Return the (X, Y) coordinate for the center point of the cell that contains the specified text.  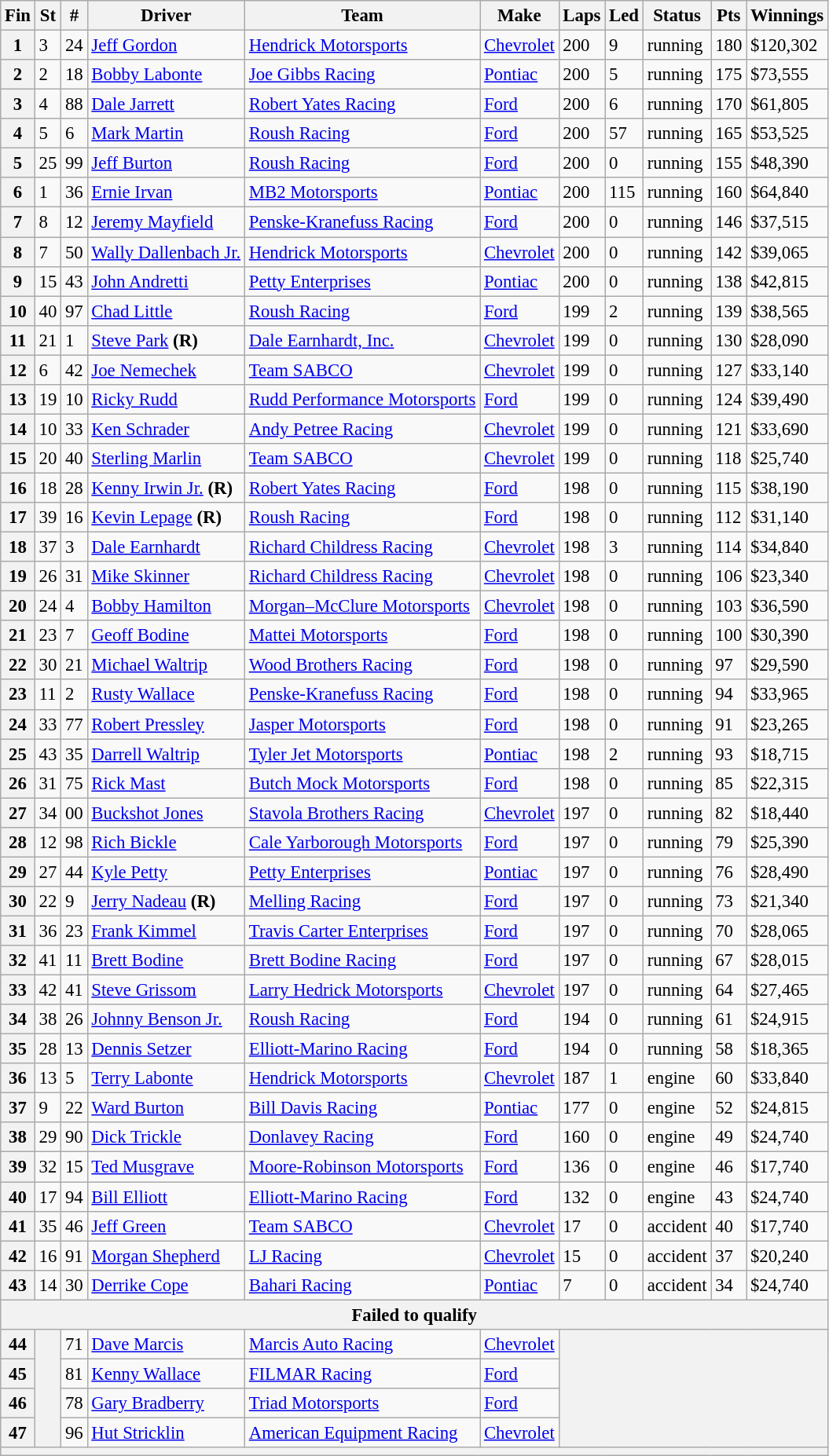
Buckshot Jones (166, 813)
114 (729, 547)
$33,140 (787, 370)
60 (729, 1078)
187 (581, 1078)
$18,365 (787, 1049)
Moore-Robinson Motorsports (361, 1167)
Status (677, 16)
Rick Mast (166, 783)
Make (519, 16)
Travis Carter Enterprises (361, 931)
70 (729, 931)
Dale Earnhardt (166, 547)
45 (18, 1374)
77 (74, 724)
Steve Grissom (166, 990)
Robert Pressley (166, 724)
Derrike Cope (166, 1285)
Sterling Marlin (166, 459)
$34,840 (787, 547)
50 (74, 252)
$25,390 (787, 843)
St (47, 16)
Kevin Lepage (R) (166, 518)
81 (74, 1374)
132 (581, 1197)
73 (729, 902)
$24,915 (787, 1019)
$22,315 (787, 783)
99 (74, 163)
82 (729, 813)
64 (729, 990)
146 (729, 222)
52 (729, 1108)
# (74, 16)
Butch Mock Motorsports (361, 783)
106 (729, 576)
$48,390 (787, 163)
Triad Motorsports (361, 1403)
61 (729, 1019)
96 (74, 1432)
Ted Musgrave (166, 1167)
$33,690 (787, 429)
180 (729, 46)
Morgan Shepherd (166, 1256)
Kenny Irwin Jr. (R) (166, 488)
Kyle Petty (166, 872)
Mike Skinner (166, 576)
Donlavey Racing (361, 1138)
67 (729, 960)
Bill Davis Racing (361, 1108)
165 (729, 134)
$53,525 (787, 134)
155 (729, 163)
$24,815 (787, 1108)
Dick Trickle (166, 1138)
$30,390 (787, 635)
Kenny Wallace (166, 1374)
127 (729, 370)
Dale Earnhardt, Inc. (361, 340)
John Andretti (166, 281)
Bill Elliott (166, 1197)
$73,555 (787, 75)
112 (729, 518)
90 (74, 1138)
58 (729, 1049)
Dale Jarrett (166, 104)
136 (581, 1167)
Darrell Waltrip (166, 754)
Jeff Burton (166, 163)
Brett Bodine (166, 960)
79 (729, 843)
$64,840 (787, 192)
$120,302 (787, 46)
Pts (729, 16)
Hut Stricklin (166, 1432)
Ricky Rudd (166, 400)
$38,190 (787, 488)
$21,340 (787, 902)
Marcis Auto Racing (361, 1344)
Dave Marcis (166, 1344)
Bobby Hamilton (166, 606)
Wood Brothers Racing (361, 665)
Joe Gibbs Racing (361, 75)
142 (729, 252)
Frank Kimmel (166, 931)
$20,240 (787, 1256)
Mark Martin (166, 134)
Wally Dallenbach Jr. (166, 252)
Stavola Brothers Racing (361, 813)
Fin (18, 16)
49 (729, 1138)
Bobby Labonte (166, 75)
103 (729, 606)
$23,340 (787, 576)
71 (74, 1344)
$39,490 (787, 400)
$28,090 (787, 340)
$38,565 (787, 311)
76 (729, 872)
98 (74, 843)
$61,805 (787, 104)
138 (729, 281)
Johnny Benson Jr. (166, 1019)
177 (581, 1108)
Steve Park (R) (166, 340)
$28,015 (787, 960)
124 (729, 400)
American Equipment Racing (361, 1432)
Brett Bodine Racing (361, 960)
Ward Burton (166, 1108)
88 (74, 104)
Cale Yarborough Motorsports (361, 843)
Rich Bickle (166, 843)
118 (729, 459)
121 (729, 429)
Led (624, 16)
Tyler Jet Motorsports (361, 754)
FILMAR Racing (361, 1374)
Morgan–McClure Motorsports (361, 606)
Rudd Performance Motorsports (361, 400)
Team (361, 16)
47 (18, 1432)
$29,590 (787, 665)
93 (729, 754)
Ernie Irvan (166, 192)
Melling Racing (361, 902)
Driver (166, 16)
$18,715 (787, 754)
$42,815 (787, 281)
$28,490 (787, 872)
$36,590 (787, 606)
$31,140 (787, 518)
Geoff Bodine (166, 635)
Laps (581, 16)
85 (729, 783)
Jeremy Mayfield (166, 222)
Winnings (787, 16)
$27,465 (787, 990)
75 (74, 783)
$39,065 (787, 252)
$33,840 (787, 1078)
Bahari Racing (361, 1285)
MB2 Motorsports (361, 192)
Michael Waltrip (166, 665)
Joe Nemechek (166, 370)
$18,440 (787, 813)
Chad Little (166, 311)
$23,265 (787, 724)
170 (729, 104)
Jeff Gordon (166, 46)
Jeff Green (166, 1226)
$25,740 (787, 459)
139 (729, 311)
$28,065 (787, 931)
100 (729, 635)
Jasper Motorsports (361, 724)
57 (624, 134)
Failed to qualify (415, 1315)
$33,965 (787, 695)
00 (74, 813)
LJ Racing (361, 1256)
Andy Petree Racing (361, 429)
Jerry Nadeau (R) (166, 902)
Terry Labonte (166, 1078)
$37,515 (787, 222)
Gary Bradberry (166, 1403)
175 (729, 75)
130 (729, 340)
Larry Hedrick Motorsports (361, 990)
78 (74, 1403)
Ken Schrader (166, 429)
Dennis Setzer (166, 1049)
Mattei Motorsports (361, 635)
Rusty Wallace (166, 695)
